For the text-containing cell, return its midpoint in (X, Y) coordinate format. 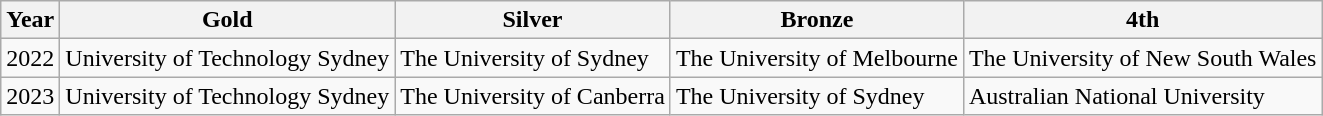
4th (1142, 20)
The University of Melbourne (816, 58)
Silver (533, 20)
2023 (30, 96)
The University of Canberra (533, 96)
2022 (30, 58)
Bronze (816, 20)
Year (30, 20)
Australian National University (1142, 96)
The University of New South Wales (1142, 58)
Gold (228, 20)
